Capture the cell that displays the provided text and extract its [X, Y] central coordinate. 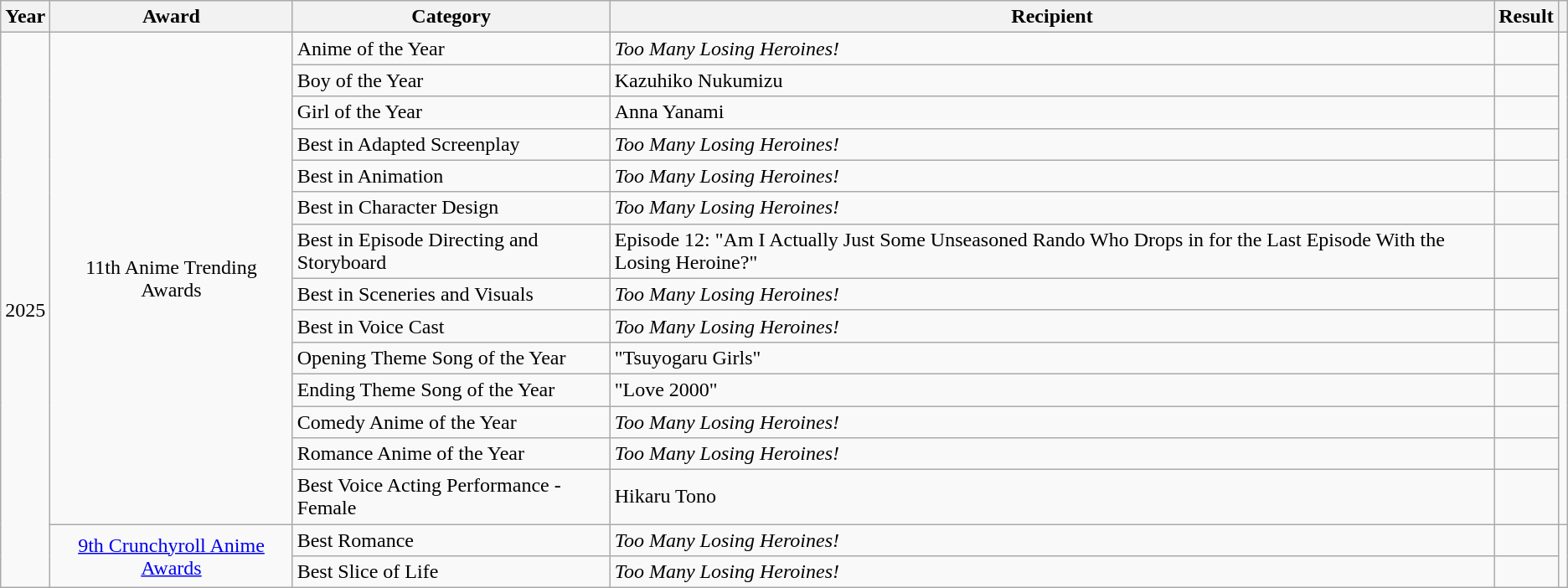
Romance Anime of the Year [451, 454]
11th Anime Trending Awards [171, 278]
Year [25, 17]
Best Slice of Life [451, 572]
Girl of the Year [451, 112]
Best in Episode Directing and Storyboard [451, 251]
Award [171, 17]
Anna Yanami [1052, 112]
Best in Animation [451, 176]
Category [451, 17]
2025 [25, 310]
Boy of the Year [451, 80]
"Love 2000" [1052, 389]
9th Crunchyroll Anime Awards [171, 556]
Recipient [1052, 17]
Anime of the Year [451, 49]
Opening Theme Song of the Year [451, 358]
Best Voice Acting Performance - Female [451, 498]
Best in Adapted Screenplay [451, 144]
Hikaru Tono [1052, 498]
Kazuhiko Nukumizu [1052, 80]
Ending Theme Song of the Year [451, 389]
Comedy Anime of the Year [451, 421]
"Tsuyogaru Girls" [1052, 358]
Best in Sceneries and Visuals [451, 294]
Best Romance [451, 540]
Result [1526, 17]
Episode 12: "Am I Actually Just Some Unseasoned Rando Who Drops in for the Last Episode With the Losing Heroine?" [1052, 251]
Best in Voice Cast [451, 326]
Best in Character Design [451, 208]
